Return [x, y] of the center of cell containing provided text 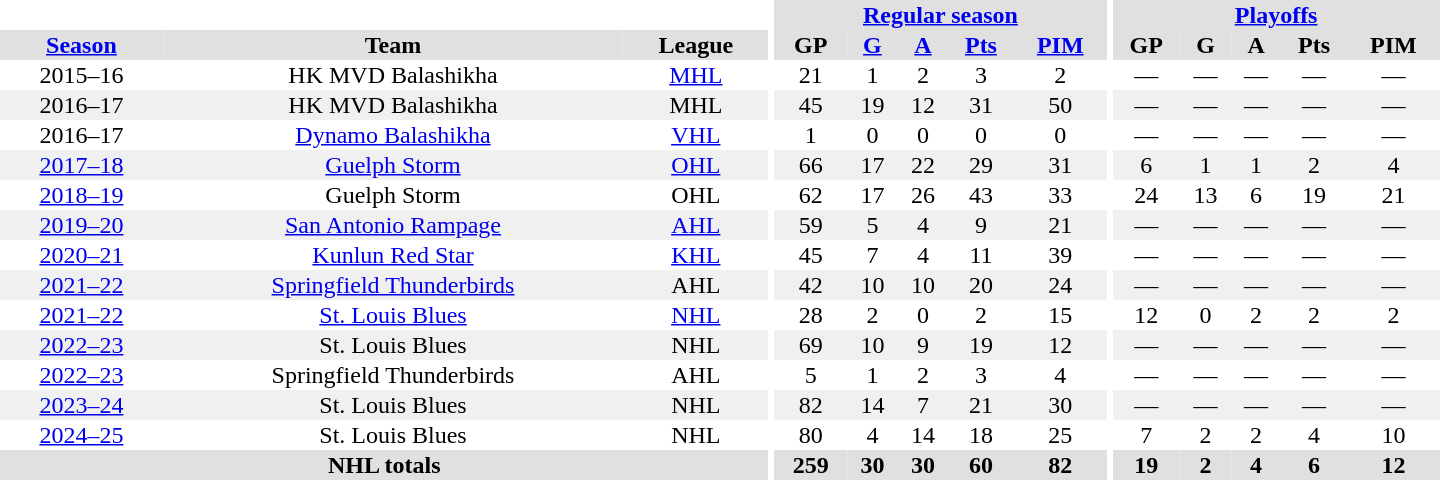
2023–24 [82, 405]
60 [981, 465]
2017–18 [82, 165]
San Antonio Rampage [393, 225]
Dynamo Balashikha [393, 135]
Team [393, 45]
25 [1060, 435]
11 [981, 255]
66 [810, 165]
26 [924, 195]
20 [981, 285]
Season [82, 45]
42 [810, 285]
Regular season [940, 15]
2019–20 [82, 225]
13 [1206, 195]
KHL [696, 255]
39 [1060, 255]
62 [810, 195]
50 [1060, 105]
2024–25 [82, 435]
59 [810, 225]
18 [981, 435]
2015–16 [82, 75]
69 [810, 345]
VHL [696, 135]
22 [924, 165]
Playoffs [1276, 15]
NHL totals [384, 465]
29 [981, 165]
Kunlun Red Star [393, 255]
28 [810, 315]
League [696, 45]
43 [981, 195]
2018–19 [82, 195]
33 [1060, 195]
259 [810, 465]
80 [810, 435]
2020–21 [82, 255]
15 [1060, 315]
